Detect which cell encompasses the target text, then output its (x, y) center coordinate. 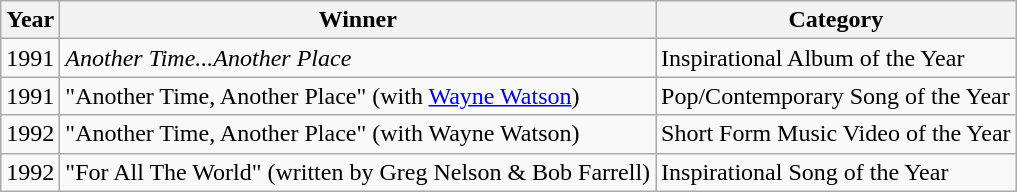
Short Form Music Video of the Year (836, 134)
Inspirational Song of the Year (836, 172)
Category (836, 20)
Year (30, 20)
Another Time...Another Place (358, 58)
Pop/Contemporary Song of the Year (836, 96)
Inspirational Album of the Year (836, 58)
"For All The World" (written by Greg Nelson & Bob Farrell) (358, 172)
Winner (358, 20)
